Return the (x, y) coordinate for the center point of the cell that contains the specified text.  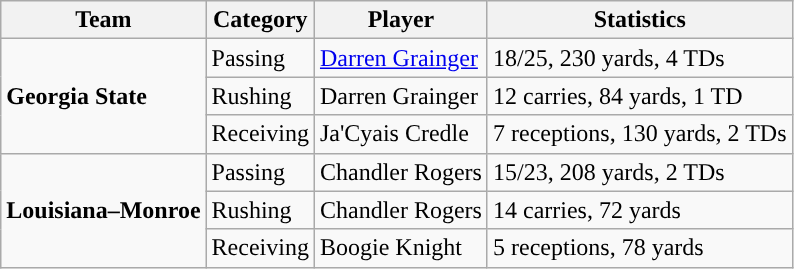
Statistics (640, 20)
18/25, 230 yards, 4 TDs (640, 58)
Georgia State (104, 96)
Team (104, 20)
Boogie Knight (400, 248)
14 carries, 72 yards (640, 210)
12 carries, 84 yards, 1 TD (640, 96)
Ja'Cyais Credle (400, 134)
Louisiana–Monroe (104, 210)
7 receptions, 130 yards, 2 TDs (640, 134)
Category (260, 20)
15/23, 208 yards, 2 TDs (640, 172)
Player (400, 20)
5 receptions, 78 yards (640, 248)
